Locate the cell with the specified text and output its (x, y) center coordinate. 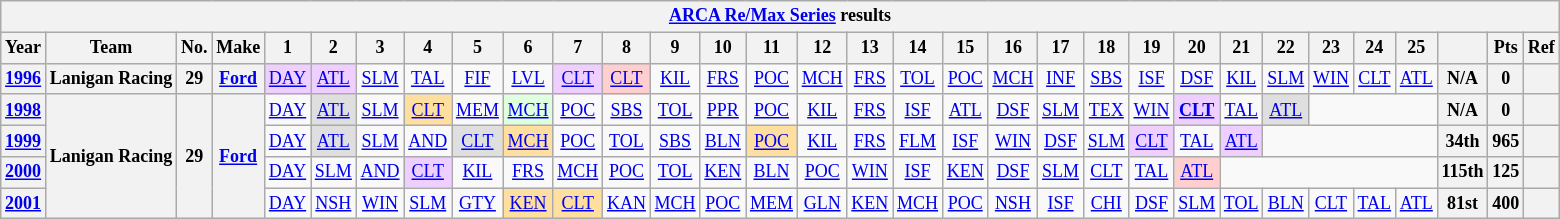
19 (1152, 48)
16 (1013, 48)
400 (1506, 204)
965 (1506, 140)
7 (578, 48)
LVL (528, 78)
GTY (478, 204)
KAN (627, 204)
24 (1374, 48)
14 (918, 48)
3 (380, 48)
125 (1506, 172)
1 (287, 48)
11 (772, 48)
34th (1462, 140)
21 (1242, 48)
2 (333, 48)
TEX (1106, 110)
12 (822, 48)
Year (24, 48)
1999 (24, 140)
13 (870, 48)
5 (478, 48)
1996 (24, 78)
2000 (24, 172)
20 (1197, 48)
25 (1416, 48)
9 (675, 48)
ARCA Re/Max Series results (780, 16)
GLN (822, 204)
115th (1462, 172)
6 (528, 48)
23 (1332, 48)
INF (1061, 78)
Pts (1506, 48)
8 (627, 48)
Team (110, 48)
Make (238, 48)
PPR (723, 110)
10 (723, 48)
81st (1462, 204)
15 (965, 48)
18 (1106, 48)
FLM (918, 140)
CHI (1106, 204)
No. (194, 48)
17 (1061, 48)
1998 (24, 110)
4 (428, 48)
FIF (478, 78)
2001 (24, 204)
22 (1286, 48)
Ref (1542, 48)
